Return the [x, y] coordinate for the center point of the cell that contains the specified text.  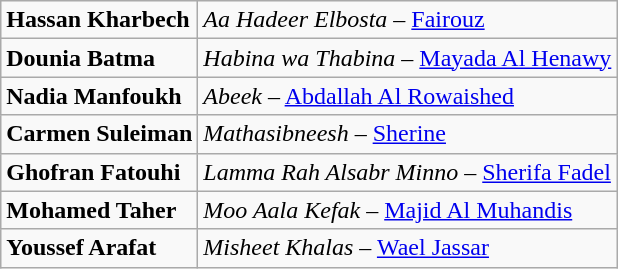
Dounia Batma [100, 58]
Mathasibneesh – Sherine [408, 134]
Abeek – Abdallah Al Rowaished [408, 96]
Moo Aala Kefak – Majid Al Muhandis [408, 210]
Youssef Arafat [100, 248]
Hassan Kharbech [100, 20]
Misheet Khalas – Wael Jassar [408, 248]
Habina wa Thabina – Mayada Al Henawy [408, 58]
Carmen Suleiman [100, 134]
Lamma Rah Alsabr Minno – Sherifa Fadel [408, 172]
Nadia Manfoukh [100, 96]
Aa Hadeer Elbosta – Fairouz [408, 20]
Mohamed Taher [100, 210]
Ghofran Fatouhi [100, 172]
